Find where the given text appears and provide that cell's center as (X, Y) coordinate. 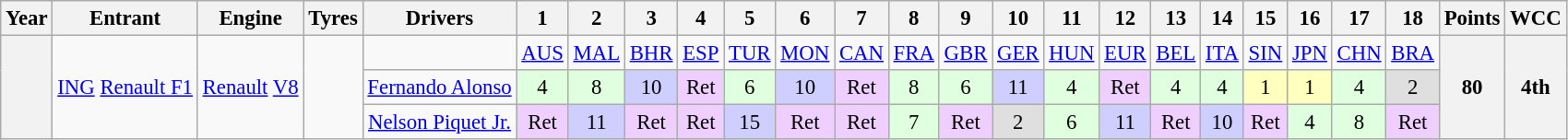
AUS (542, 53)
3 (651, 18)
WCC (1536, 18)
9 (965, 18)
12 (1125, 18)
Year (27, 18)
BEL (1176, 53)
FRA (913, 53)
16 (1310, 18)
18 (1413, 18)
EUR (1125, 53)
Drivers (439, 18)
BRA (1413, 53)
ESP (701, 53)
GBR (965, 53)
SIN (1265, 53)
JPN (1310, 53)
14 (1223, 18)
BHR (651, 53)
5 (750, 18)
CHN (1360, 53)
CAN (861, 53)
Nelson Piquet Jr. (439, 122)
Engine (251, 18)
MAL (596, 53)
ING Renault F1 (125, 88)
4th (1536, 88)
80 (1472, 88)
17 (1360, 18)
HUN (1072, 53)
Fernando Alonso (439, 87)
Renault V8 (251, 88)
MON (805, 53)
Tyres (333, 18)
13 (1176, 18)
ITA (1223, 53)
GER (1018, 53)
TUR (750, 53)
Entrant (125, 18)
Points (1472, 18)
